Return the (x, y) coordinate for the center point of the cell that contains the specified text.  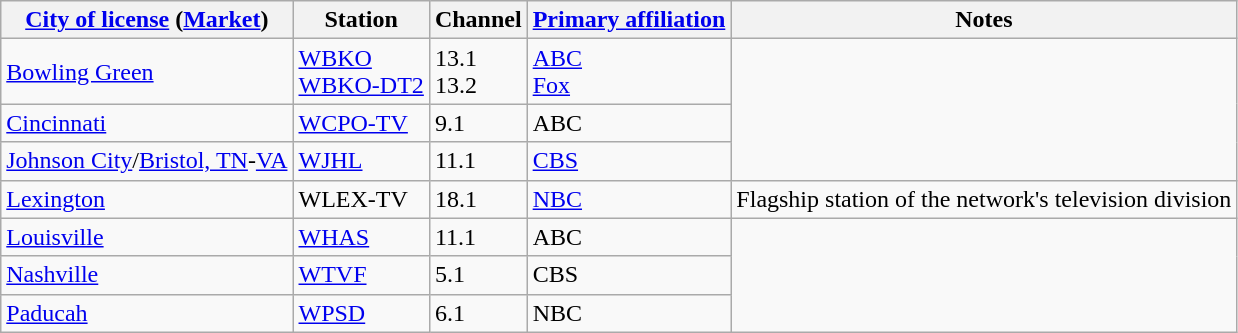
Louisville (147, 237)
WCPO-TV (361, 123)
Lexington (147, 199)
18.1 (478, 199)
Paducah (147, 313)
Notes (984, 20)
WPSD (361, 313)
WBKOWBKO-DT2 (361, 72)
Channel (478, 20)
Station (361, 20)
WLEX-TV (361, 199)
6.1 (478, 313)
Cincinnati (147, 123)
Flagship station of the network's television division (984, 199)
Johnson City/Bristol, TN-VA (147, 161)
WTVF (361, 275)
Primary affiliation (629, 20)
Nashville (147, 275)
Bowling Green (147, 72)
9.1 (478, 123)
WHAS (361, 237)
WJHL (361, 161)
ABCFox (629, 72)
City of license (Market) (147, 20)
5.1 (478, 275)
13.113.2 (478, 72)
